For the text-containing cell, return its midpoint in [x, y] coordinate format. 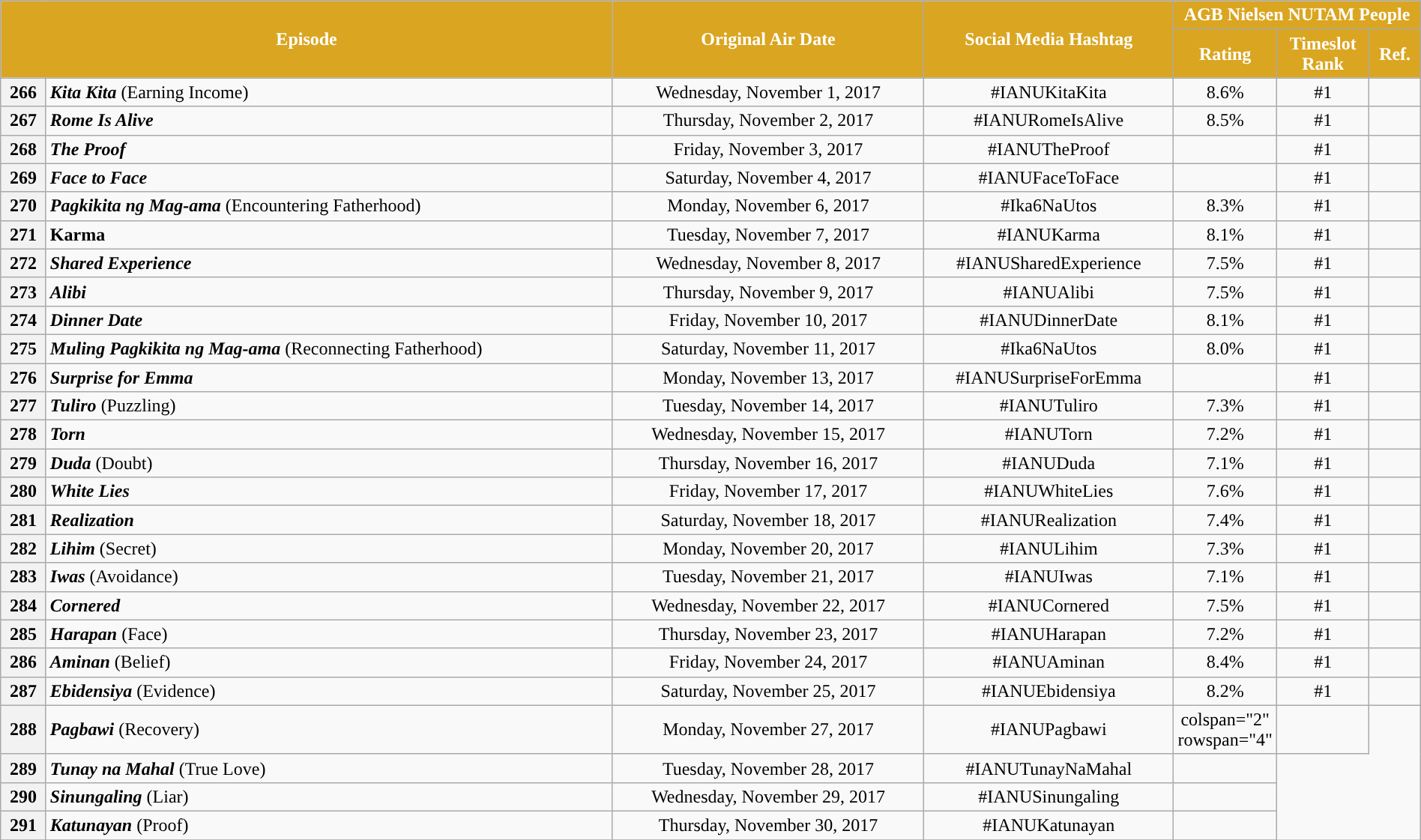
284 [24, 605]
Cornered [329, 605]
7.6% [1225, 492]
Saturday, November 25, 2017 [767, 691]
Torn [329, 435]
#IANUEbidensiya [1049, 691]
#IANUTunayNaMahal [1049, 768]
273 [24, 291]
#IANUDuda [1049, 463]
Saturday, November 4, 2017 [767, 178]
Pagbawi (Recovery) [329, 730]
266 [24, 92]
AGB Nielsen NUTAM People [1297, 15]
#IANUSinungaling [1049, 797]
8.4% [1225, 662]
Surprise for Emma [329, 377]
275 [24, 348]
Social Media Hashtag [1049, 39]
Kita Kita (Earning Income) [329, 92]
Wednesday, November 8, 2017 [767, 263]
Alibi [329, 291]
Thursday, November 23, 2017 [767, 634]
Saturday, November 11, 2017 [767, 348]
290 [24, 797]
Tuesday, November 28, 2017 [767, 768]
#IANUAminan [1049, 662]
#IANUCornered [1049, 605]
#IANUWhiteLies [1049, 492]
Tuliro (Puzzling) [329, 406]
Wednesday, November 15, 2017 [767, 435]
271 [24, 235]
267 [24, 121]
Dinner Date [329, 320]
Sinungaling (Liar) [329, 797]
Tunay na Mahal (True Love) [329, 768]
Face to Face [329, 178]
8.5% [1225, 121]
White Lies [329, 492]
283 [24, 577]
Thursday, November 30, 2017 [767, 825]
Wednesday, November 29, 2017 [767, 797]
285 [24, 634]
Original Air Date [767, 39]
#IANUKitaKita [1049, 92]
Shared Experience [329, 263]
8.6% [1225, 92]
Ref. [1395, 54]
282 [24, 549]
#IANUIwas [1049, 577]
Friday, November 17, 2017 [767, 492]
8.3% [1225, 206]
272 [24, 263]
Tuesday, November 14, 2017 [767, 406]
#IANUKatunayan [1049, 825]
289 [24, 768]
Katunayan (Proof) [329, 825]
Duda (Doubt) [329, 463]
Pagkikita ng Mag-ama (Encountering Fatherhood) [329, 206]
278 [24, 435]
8.2% [1225, 691]
#IANUKarma [1049, 235]
Monday, November 6, 2017 [767, 206]
TimeslotRank [1323, 54]
#IANURealization [1049, 520]
#IANULihim [1049, 549]
Rating [1225, 54]
Friday, November 24, 2017 [767, 662]
8.0% [1225, 348]
#IANUTheProof [1049, 149]
#IANURomeIsAlive [1049, 121]
Wednesday, November 1, 2017 [767, 92]
Monday, November 13, 2017 [767, 377]
Saturday, November 18, 2017 [767, 520]
#IANUAlibi [1049, 291]
Iwas (Avoidance) [329, 577]
277 [24, 406]
#IANUPagbawi [1049, 730]
269 [24, 178]
#IANUFaceToFace [1049, 178]
Harapan (Face) [329, 634]
Thursday, November 16, 2017 [767, 463]
Lihim (Secret) [329, 549]
7.4% [1225, 520]
#IANUTorn [1049, 435]
Monday, November 27, 2017 [767, 730]
Friday, November 10, 2017 [767, 320]
Aminan (Belief) [329, 662]
281 [24, 520]
Tuesday, November 21, 2017 [767, 577]
Monday, November 20, 2017 [767, 549]
Muling Pagkikita ng Mag-ama (Reconnecting Fatherhood) [329, 348]
#IANUDinnerDate [1049, 320]
Tuesday, November 7, 2017 [767, 235]
280 [24, 492]
279 [24, 463]
colspan="2" rowspan="4" [1225, 730]
Episode [307, 39]
291 [24, 825]
#IANUTuliro [1049, 406]
Realization [329, 520]
276 [24, 377]
The Proof [329, 149]
286 [24, 662]
#IANUHarapan [1049, 634]
Rome Is Alive [329, 121]
Ebidensiya (Evidence) [329, 691]
274 [24, 320]
Friday, November 3, 2017 [767, 149]
268 [24, 149]
Wednesday, November 22, 2017 [767, 605]
#IANUSharedExperience [1049, 263]
287 [24, 691]
288 [24, 730]
Karma [329, 235]
270 [24, 206]
Thursday, November 2, 2017 [767, 121]
#IANUSurpriseForEmma [1049, 377]
Thursday, November 9, 2017 [767, 291]
